Capture the cell that displays the provided text and extract its (X, Y) central coordinate. 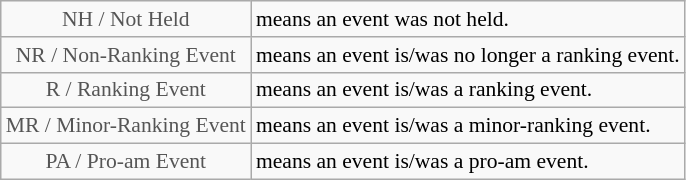
means an event is/was a minor-ranking event. (468, 126)
means an event is/was a ranking event. (468, 90)
MR / Minor-Ranking Event (126, 126)
means an event was not held. (468, 19)
PA / Pro-am Event (126, 162)
NR / Non-Ranking Event (126, 55)
means an event is/was no longer a ranking event. (468, 55)
NH / Not Held (126, 19)
R / Ranking Event (126, 90)
means an event is/was a pro-am event. (468, 162)
